Scan for the cell matching the given text and deliver its (X, Y) coordinate at center. 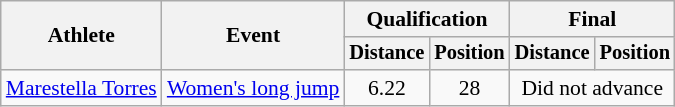
28 (469, 88)
Athlete (82, 36)
Marestella Torres (82, 88)
6.22 (386, 88)
Qualification (426, 19)
Event (254, 36)
Final (592, 19)
Did not advance (592, 88)
Women's long jump (254, 88)
